Determine the [x, y] coordinate at the center of the cell enclosing the given text.  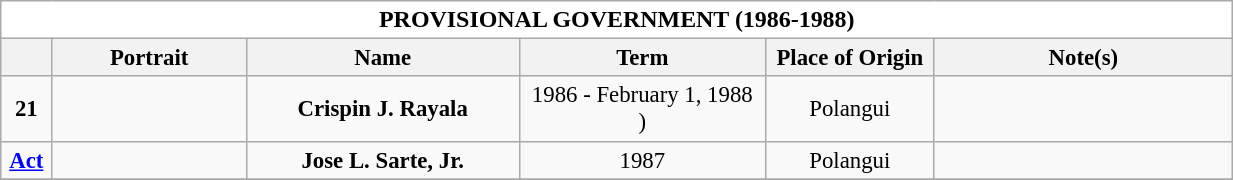
Crispin J. Rayala [382, 110]
Jose L. Sarte, Jr. [382, 160]
Portrait [149, 58]
Place of Origin [850, 58]
Name [382, 58]
Term [642, 58]
Note(s) [1084, 58]
1986 - February 1, 1988 ) [642, 110]
Act [26, 160]
21 [26, 110]
1987 [642, 160]
PROVISIONAL GOVERNMENT (1986-1988) [617, 20]
